Detect which cell encompasses the target text, then output its [x, y] center coordinate. 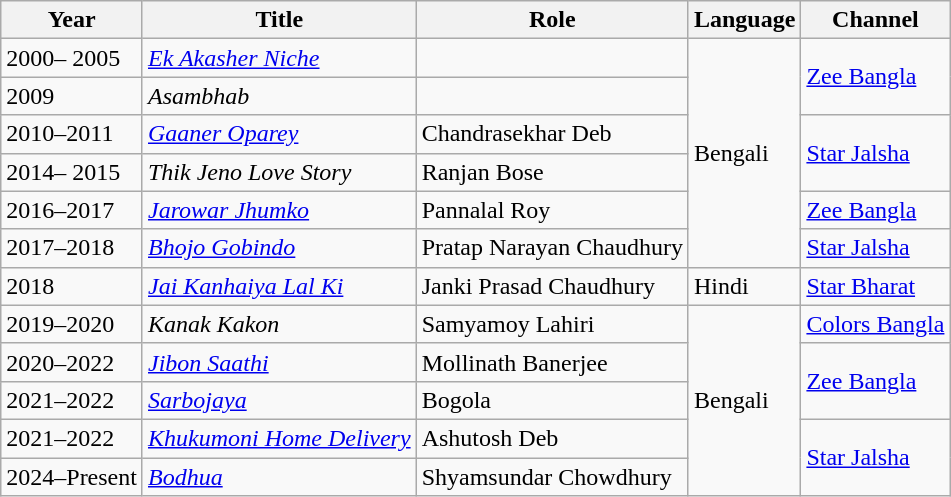
Title [279, 20]
Ranjan Bose [552, 172]
2000– 2005 [72, 58]
2024–Present [72, 477]
Samyamoy Lahiri [552, 324]
Bodhua [279, 477]
2018 [72, 286]
Janki Prasad Chaudhury [552, 286]
2010–2011 [72, 134]
Ashutosh Deb [552, 438]
Bogola [552, 400]
Star Bharat [876, 286]
Bhojo Gobindo [279, 248]
Ek Akasher Niche [279, 58]
Sarbojaya [279, 400]
Thik Jeno Love Story [279, 172]
Hindi [744, 286]
Pannalal Roy [552, 210]
2014– 2015 [72, 172]
Year [72, 20]
Jibon Saathi [279, 362]
Asambhab [279, 96]
2019–2020 [72, 324]
Jai Kanhaiya Lal Ki [279, 286]
Jarowar Jhumko [279, 210]
Mollinath Banerjee [552, 362]
Language [744, 20]
Role [552, 20]
Khukumoni Home Delivery [279, 438]
Gaaner Oparey [279, 134]
2009 [72, 96]
2016–2017 [72, 210]
2020–2022 [72, 362]
Shyamsundar Chowdhury [552, 477]
2017–2018 [72, 248]
Kanak Kakon [279, 324]
Pratap Narayan Chaudhury [552, 248]
Colors Bangla [876, 324]
Chandrasekhar Deb [552, 134]
Channel [876, 20]
